Find where the given text appears and provide that cell's center as (X, Y) coordinate. 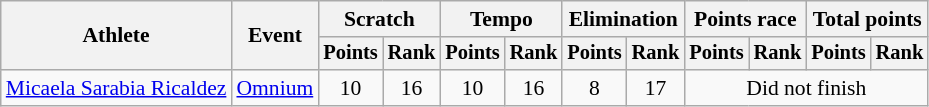
Tempo (501, 19)
Elimination (623, 19)
Omnium (274, 88)
8 (594, 88)
Total points (867, 19)
Scratch (379, 19)
Athlete (116, 36)
17 (656, 88)
Micaela Sarabia Ricaldez (116, 88)
Event (274, 36)
Points race (745, 19)
Did not finish (806, 88)
